Return the (x, y) coordinate for the center point of the cell that contains the specified text.  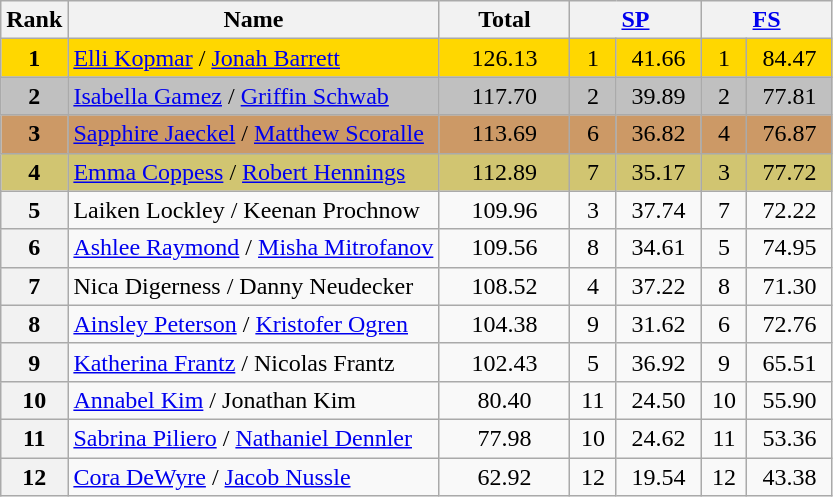
37.22 (658, 286)
Isabella Gamez / Griffin Schwab (254, 96)
77.98 (504, 438)
36.82 (658, 134)
77.81 (790, 96)
76.87 (790, 134)
62.92 (504, 477)
113.69 (504, 134)
55.90 (790, 400)
117.70 (504, 96)
104.38 (504, 324)
74.95 (790, 248)
39.89 (658, 96)
36.92 (658, 362)
SP (636, 20)
Sapphire Jaeckel / Matthew Scoralle (254, 134)
34.61 (658, 248)
84.47 (790, 58)
102.43 (504, 362)
80.40 (504, 400)
109.56 (504, 248)
Elli Kopmar / Jonah Barrett (254, 58)
37.74 (658, 210)
71.30 (790, 286)
65.51 (790, 362)
126.13 (504, 58)
77.72 (790, 172)
Laiken Lockley / Keenan Prochnow (254, 210)
Rank (34, 20)
Emma Coppess / Robert Hennings (254, 172)
Name (254, 20)
31.62 (658, 324)
24.62 (658, 438)
Annabel Kim / Jonathan Kim (254, 400)
43.38 (790, 477)
Total (504, 20)
Sabrina Piliero / Nathaniel Dennler (254, 438)
112.89 (504, 172)
72.76 (790, 324)
72.22 (790, 210)
Nica Digerness / Danny Neudecker (254, 286)
108.52 (504, 286)
FS (766, 20)
109.96 (504, 210)
41.66 (658, 58)
Katherina Frantz / Nicolas Frantz (254, 362)
Ainsley Peterson / Kristofer Ogren (254, 324)
Cora DeWyre / Jacob Nussle (254, 477)
Ashlee Raymond / Misha Mitrofanov (254, 248)
24.50 (658, 400)
19.54 (658, 477)
35.17 (658, 172)
53.36 (790, 438)
